Identify which cell holds the provided text, then report its (X, Y) central coordinate. 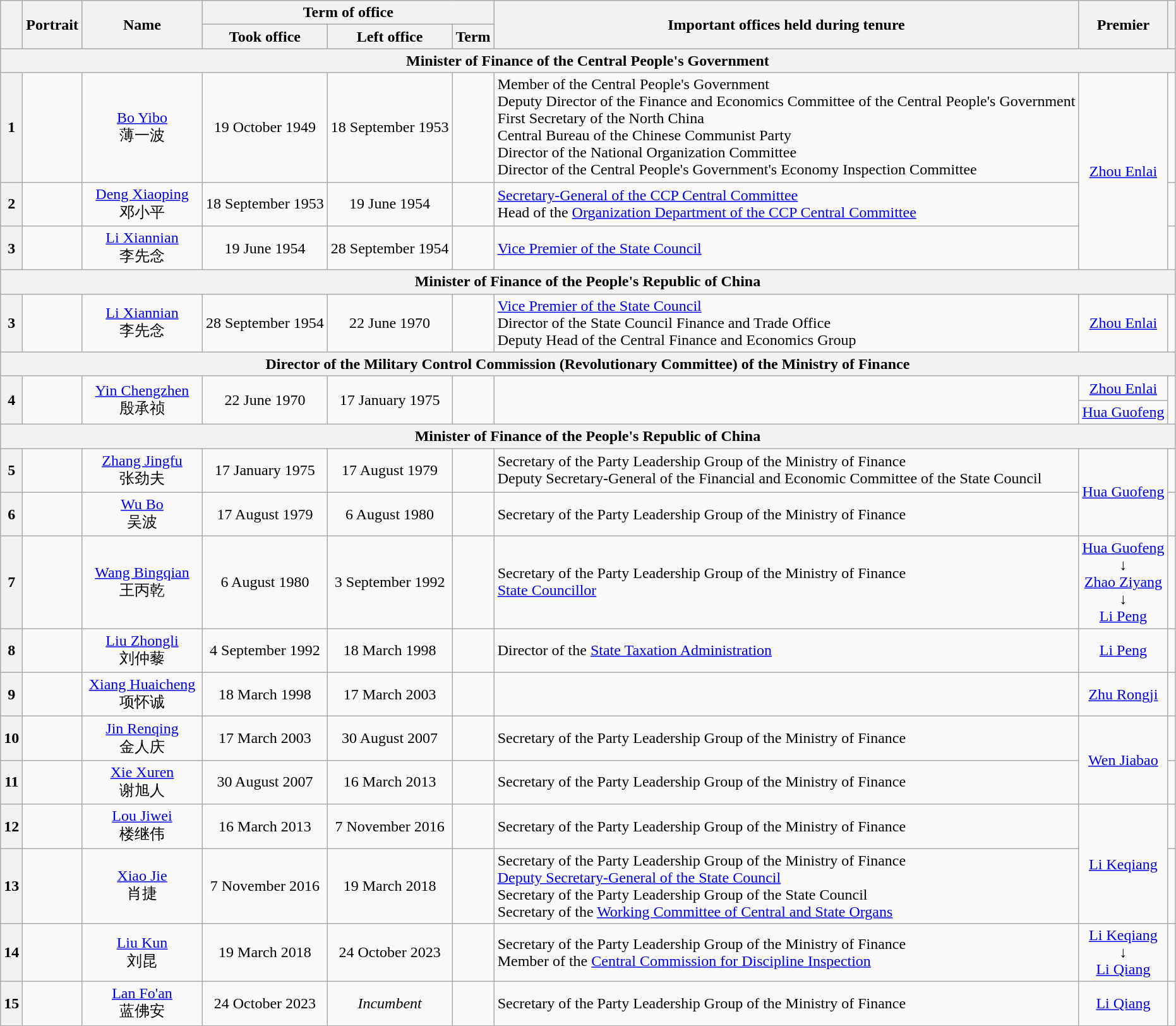
Xiao Jie肖捷 (141, 886)
Director of the Military Control Commission (Revolutionary Committee) of the Ministry of Finance (587, 364)
Vice Premier of the State Council (786, 248)
Wang Bingqian王丙乾 (141, 582)
1 (11, 128)
Xiang Huaicheng项怀诚 (141, 694)
Term of office (349, 13)
Yin Chengzhen殷承祯 (141, 400)
Left office (390, 37)
Li Qiang (1123, 1004)
Li Keqiang (1123, 864)
5 (11, 471)
Lan Fo'an蓝佛安 (141, 1004)
14 (11, 953)
Secretary of the Party Leadership Group of the Ministry of FinanceMember of the Central Commission for Discipline Inspection (786, 953)
Li Keqiang↓Li Qiang (1123, 953)
Portrait (52, 25)
Hua Guofeng↓Zhao Ziyang↓Li Peng (1123, 582)
Li Peng (1123, 651)
2 (11, 204)
Liu Kun刘昆 (141, 953)
Incumbent (390, 1004)
11 (11, 782)
10 (11, 739)
Minister of Finance of the Central People's Government (587, 61)
8 (11, 651)
Vice Premier of the State CouncilDirector of the State Council Finance and Trade OfficeDeputy Head of the Central Finance and Economics Group (786, 323)
Important offices held during tenure (786, 25)
12 (11, 826)
15 (11, 1004)
13 (11, 886)
Secretary of the Party Leadership Group of the Ministry of FinanceState Councillor (786, 582)
Premier (1123, 25)
7 (11, 582)
Bo Yibo薄一波 (141, 128)
6 (11, 514)
19 October 1949 (265, 128)
Director of the State Taxation Administration (786, 651)
9 (11, 694)
4 (11, 400)
Wu Bo吴波 (141, 514)
Term (473, 37)
3 September 1992 (390, 582)
Xie Xuren谢旭人 (141, 782)
Name (141, 25)
Jin Renqing金人庆 (141, 739)
Liu Zhongli刘仲藜 (141, 651)
Lou Jiwei楼继伟 (141, 826)
Zhang Jingfu张劲夫 (141, 471)
Deng Xiaoping邓小平 (141, 204)
Zhu Rongji (1123, 694)
4 September 1992 (265, 651)
Took office (265, 37)
Secretary-General of the CCP Central CommitteeHead of the Organization Department of the CCP Central Committee (786, 204)
Wen Jiabao (1123, 761)
